From the cell containing the given text, extract its center point as (x, y) coordinate. 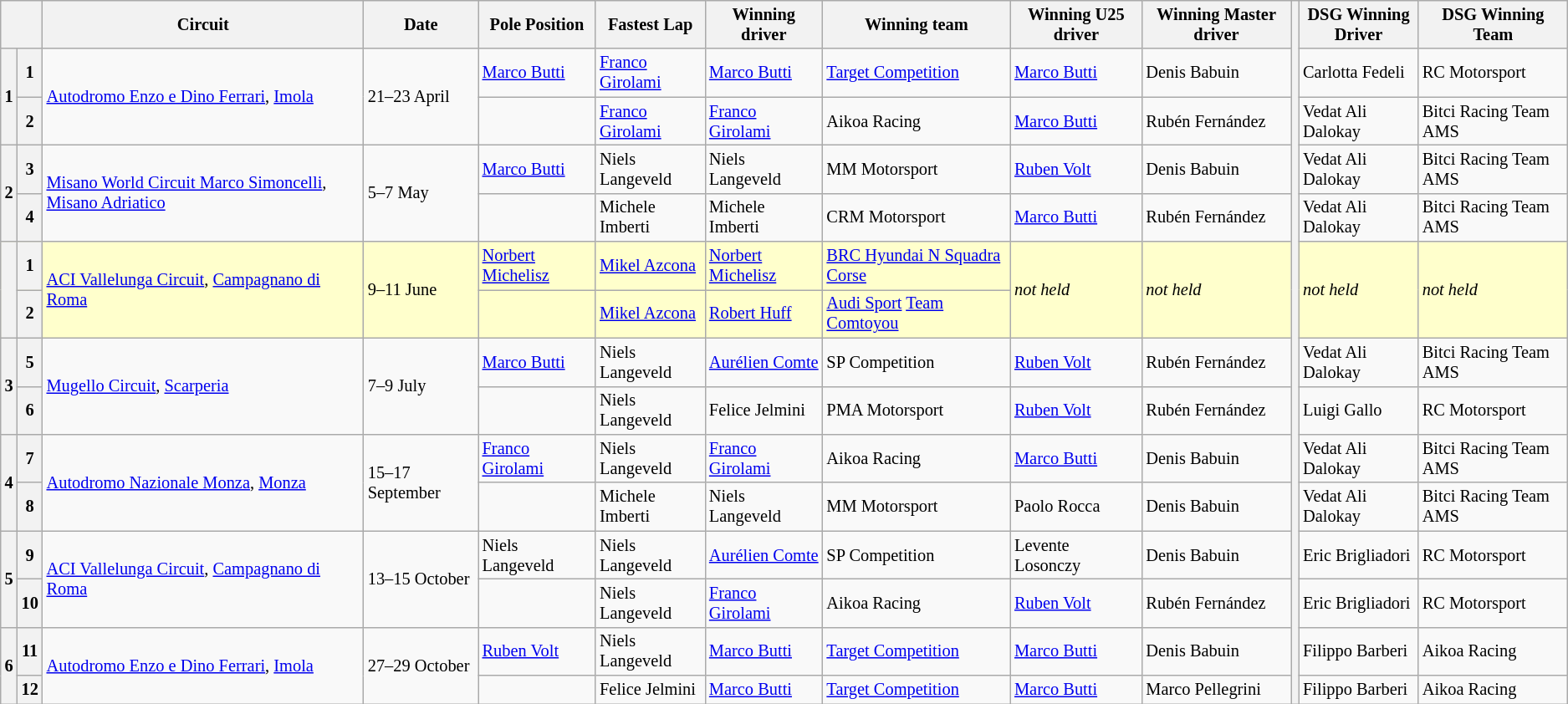
Winning driver (764, 24)
10 (30, 603)
7–9 July (421, 386)
Date (421, 24)
5–7 May (421, 192)
Circuit (203, 24)
13–15 October (421, 579)
Winning Master driver (1216, 24)
DSG Winning Team (1494, 24)
15–17 September (421, 482)
9 (30, 555)
Autodromo Nazionale Monza, Monza (203, 482)
Robert Huff (764, 314)
Marco Pellegrini (1216, 690)
Mugello Circuit, Scarperia (203, 386)
DSG Winning Driver (1358, 24)
7 (30, 458)
11 (30, 651)
Winning U25 driver (1075, 24)
Misano World Circuit Marco Simoncelli, Misano Adriatico (203, 192)
27–29 October (421, 666)
CRM Motorsport (917, 217)
Levente Losonczy (1075, 555)
BRC Hyundai N Squadra Corse (917, 266)
21–23 April (421, 97)
Fastest Lap (651, 24)
Winning team (917, 24)
9–11 June (421, 289)
Carlotta Fedeli (1358, 73)
Paolo Rocca (1075, 507)
Audi Sport Team Comtoyou (917, 314)
12 (30, 690)
Luigi Gallo (1358, 411)
Pole Position (537, 24)
8 (30, 507)
PMA Motorsport (917, 411)
